From the cell containing the given text, extract its center point as (X, Y) coordinate. 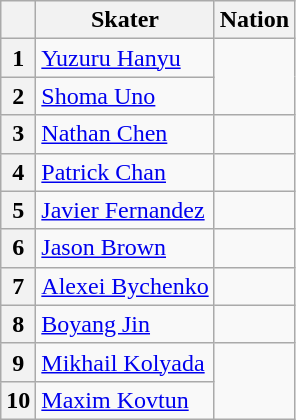
Yuzuru Hanyu (125, 58)
Shoma Uno (125, 96)
9 (18, 362)
Jason Brown (125, 248)
8 (18, 324)
Mikhail Kolyada (125, 362)
10 (18, 400)
7 (18, 286)
1 (18, 58)
3 (18, 134)
Javier Fernandez (125, 210)
Nathan Chen (125, 134)
Alexei Bychenko (125, 286)
5 (18, 210)
Nation (254, 20)
2 (18, 96)
Skater (125, 20)
Maxim Kovtun (125, 400)
Patrick Chan (125, 172)
Boyang Jin (125, 324)
4 (18, 172)
6 (18, 248)
